Search for the cell housing the specified text and yield its (X, Y) center coordinate. 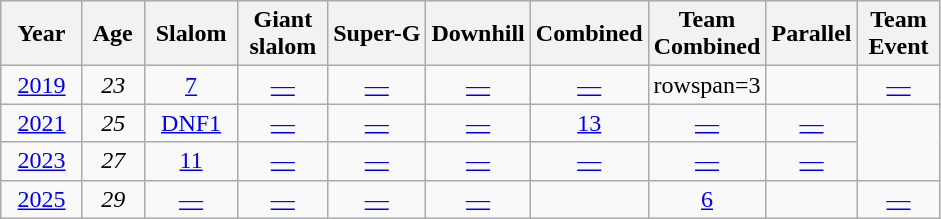
Giant slalom (283, 34)
27 (113, 161)
6 (707, 199)
2025 (42, 199)
23 (113, 85)
Year (42, 34)
13 (589, 123)
2021 (42, 123)
TeamCombined (707, 34)
Parallel (812, 34)
Downhill (478, 34)
25 (113, 123)
DNF1 (191, 123)
29 (113, 199)
rowspan=3 (707, 85)
Age (113, 34)
Combined (589, 34)
11 (191, 161)
2019 (42, 85)
Super-G (377, 34)
2023 (42, 161)
Slalom (191, 34)
Team Event (898, 34)
7 (191, 85)
